Extract the [x, y] coordinate from the center of the cell holding the provided text.  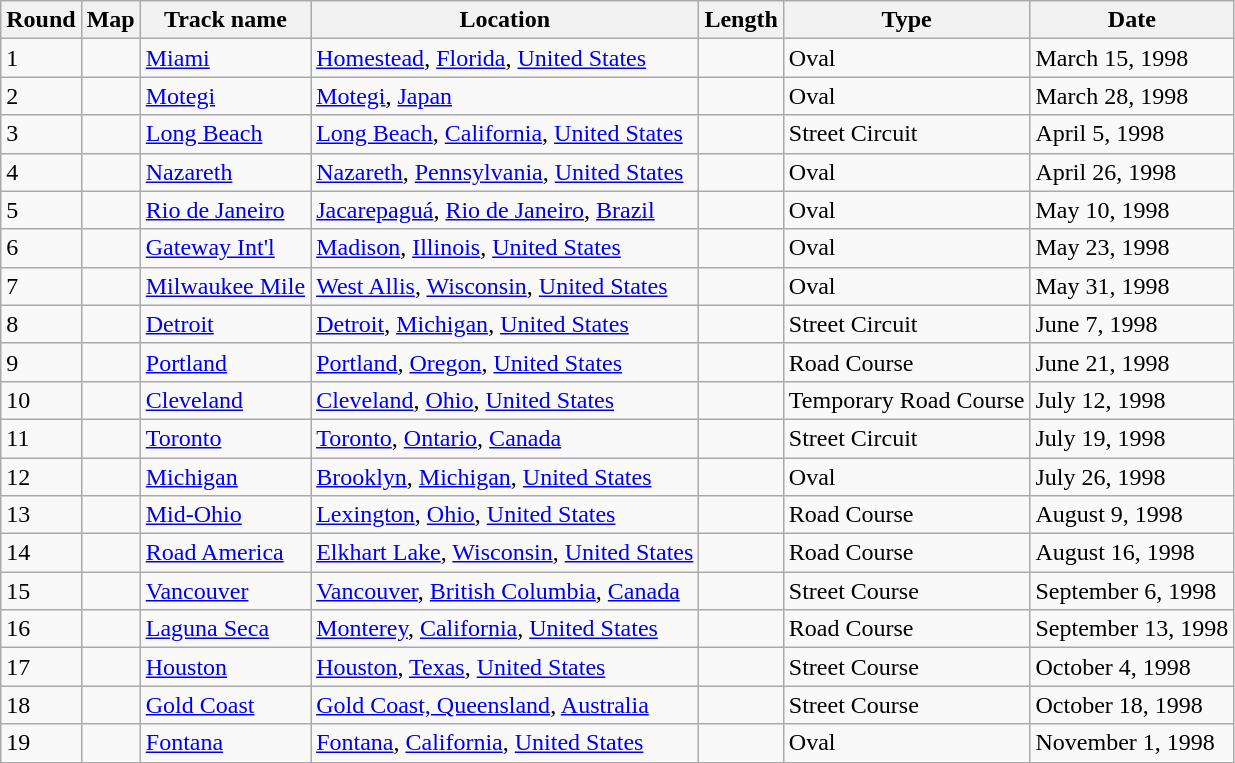
13 [41, 515]
12 [41, 477]
Nazareth, Pennsylvania, United States [505, 172]
17 [41, 667]
June 21, 1998 [1132, 362]
July 12, 1998 [1132, 400]
Michigan [225, 477]
Cleveland, Ohio, United States [505, 400]
2 [41, 96]
Lexington, Ohio, United States [505, 515]
Vancouver, British Columbia, Canada [505, 591]
14 [41, 553]
Fontana, California, United States [505, 743]
Toronto, Ontario, Canada [505, 438]
Detroit [225, 324]
Date [1132, 20]
Nazareth [225, 172]
11 [41, 438]
Rio de Janeiro [225, 210]
Fontana [225, 743]
9 [41, 362]
Long Beach [225, 134]
16 [41, 629]
October 18, 1998 [1132, 705]
September 13, 1998 [1132, 629]
July 19, 1998 [1132, 438]
8 [41, 324]
June 7, 1998 [1132, 324]
Track name [225, 20]
April 26, 1998 [1132, 172]
Length [741, 20]
May 23, 1998 [1132, 248]
7 [41, 286]
Gold Coast, Queensland, Australia [505, 705]
Houston, Texas, United States [505, 667]
1 [41, 58]
10 [41, 400]
March 15, 1998 [1132, 58]
Portland, Oregon, United States [505, 362]
Motegi [225, 96]
Map [110, 20]
Brooklyn, Michigan, United States [505, 477]
September 6, 1998 [1132, 591]
Jacarepaguá, Rio de Janeiro, Brazil [505, 210]
Miami [225, 58]
August 9, 1998 [1132, 515]
15 [41, 591]
May 31, 1998 [1132, 286]
Milwaukee Mile [225, 286]
Portland [225, 362]
5 [41, 210]
Laguna Seca [225, 629]
Houston [225, 667]
6 [41, 248]
Type [906, 20]
July 26, 1998 [1132, 477]
Homestead, Florida, United States [505, 58]
Detroit, Michigan, United States [505, 324]
Madison, Illinois, United States [505, 248]
April 5, 1998 [1132, 134]
Gateway Int'l [225, 248]
August 16, 1998 [1132, 553]
Location [505, 20]
West Allis, Wisconsin, United States [505, 286]
3 [41, 134]
May 10, 1998 [1132, 210]
19 [41, 743]
Gold Coast [225, 705]
Temporary Road Course [906, 400]
March 28, 1998 [1132, 96]
4 [41, 172]
Cleveland [225, 400]
Long Beach, California, United States [505, 134]
18 [41, 705]
Elkhart Lake, Wisconsin, United States [505, 553]
Motegi, Japan [505, 96]
October 4, 1998 [1132, 667]
Monterey, California, United States [505, 629]
Road America [225, 553]
Vancouver [225, 591]
Round [41, 20]
Mid-Ohio [225, 515]
November 1, 1998 [1132, 743]
Toronto [225, 438]
